Pinpoint the cell where the given text exists, returning its [x, y] midpoint coordinate. 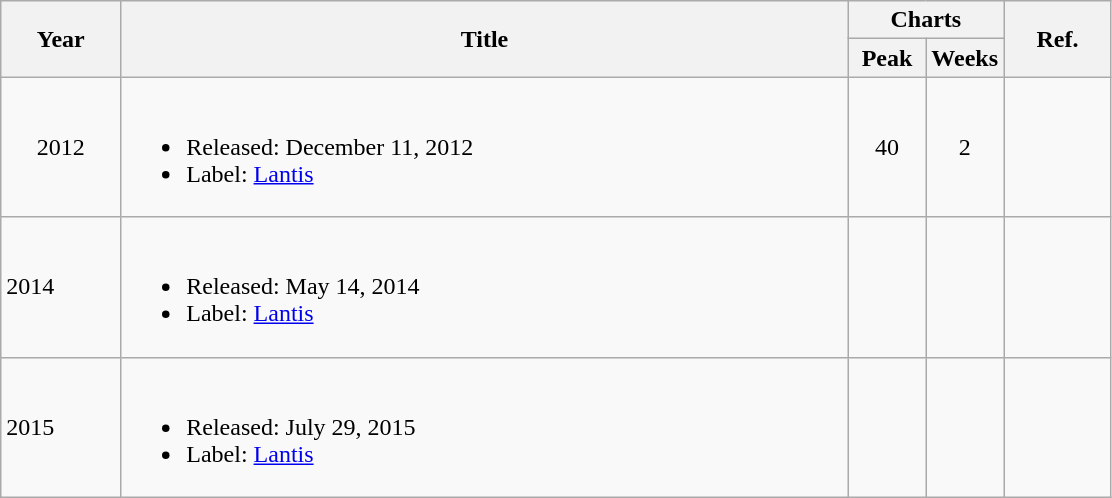
Year [61, 39]
Released: December 11, 2012Label: Lantis [484, 147]
Released: May 14, 2014Label: Lantis [484, 287]
2012 [61, 147]
Title [484, 39]
40 [887, 147]
Released: July 29, 2015Label: Lantis [484, 427]
Peak [887, 58]
Charts [926, 20]
2015 [61, 427]
Ref. [1058, 39]
2 [965, 147]
2014 [61, 287]
Weeks [965, 58]
